Pinpoint the cell where the given text exists, returning its (x, y) midpoint coordinate. 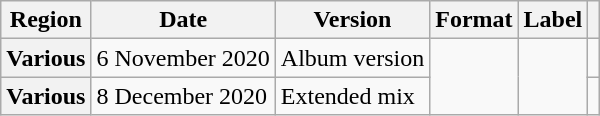
8 December 2020 (183, 96)
Region (46, 20)
Album version (352, 58)
Version (352, 20)
Format (474, 20)
Extended mix (352, 96)
Label (553, 20)
6 November 2020 (183, 58)
Date (183, 20)
